Determine the [X, Y] coordinate at the center of the cell enclosing the given text.  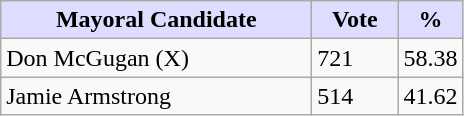
Don McGugan (X) [156, 58]
514 [355, 96]
58.38 [430, 58]
Jamie Armstrong [156, 96]
Mayoral Candidate [156, 20]
Vote [355, 20]
41.62 [430, 96]
% [430, 20]
721 [355, 58]
